Output the (X, Y) coordinate of the center of the cell containing the given text.  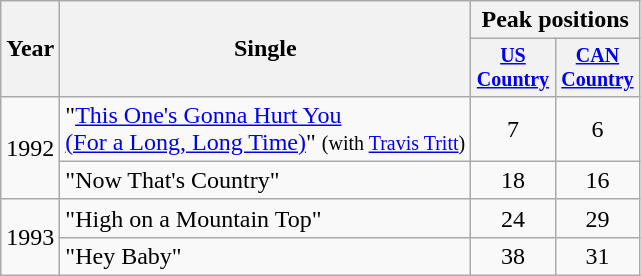
38 (513, 256)
7 (513, 128)
1993 (30, 237)
US Country (513, 68)
"High on a Mountain Top" (266, 218)
Peak positions (556, 20)
CAN Country (597, 68)
24 (513, 218)
16 (597, 180)
Year (30, 49)
"Now That's Country" (266, 180)
Single (266, 49)
18 (513, 180)
31 (597, 256)
"This One's Gonna Hurt You(For a Long, Long Time)" (with Travis Tritt) (266, 128)
6 (597, 128)
"Hey Baby" (266, 256)
1992 (30, 148)
29 (597, 218)
